Output the (x, y) coordinate of the center of the cell containing the given text.  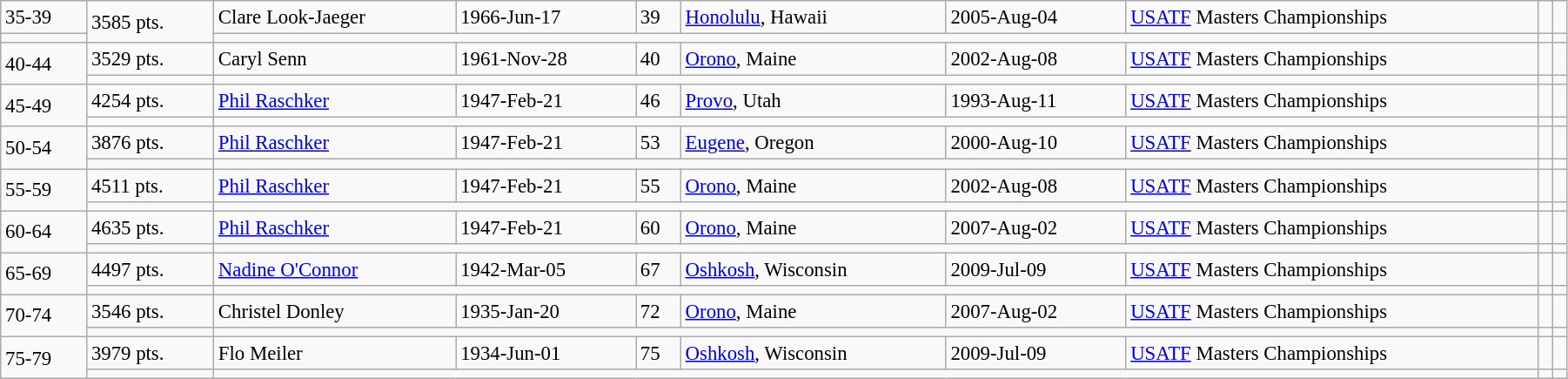
3546 pts. (151, 311)
1966-Jun-17 (546, 17)
65-69 (44, 274)
75 (659, 353)
67 (659, 269)
Caryl Senn (335, 59)
Nadine O'Connor (335, 269)
3585 pts. (151, 22)
Flo Meiler (335, 353)
Provo, Utah (813, 101)
Eugene, Oregon (813, 144)
Christel Donley (335, 311)
1942-Mar-05 (546, 269)
3979 pts. (151, 353)
75-79 (44, 357)
40-44 (44, 64)
1934-Jun-01 (546, 353)
1993-Aug-11 (1035, 101)
55 (659, 186)
53 (659, 144)
4497 pts. (151, 269)
45-49 (44, 105)
40 (659, 59)
1961-Nov-28 (546, 59)
3876 pts. (151, 144)
50-54 (44, 148)
60-64 (44, 232)
2005-Aug-04 (1035, 17)
55-59 (44, 190)
60 (659, 227)
Honolulu, Hawaii (813, 17)
4635 pts. (151, 227)
Clare Look-Jaeger (335, 17)
39 (659, 17)
72 (659, 311)
2000-Aug-10 (1035, 144)
4254 pts. (151, 101)
3529 pts. (151, 59)
1935-Jan-20 (546, 311)
35-39 (44, 17)
46 (659, 101)
70-74 (44, 315)
4511 pts. (151, 186)
